Extract the [X, Y] coordinate from the center of the cell holding the provided text.  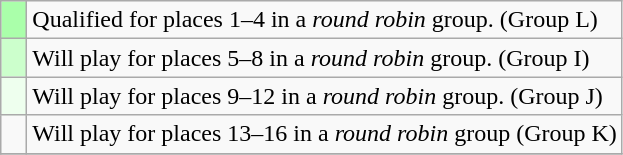
Will play for places 9–12 in a round robin group. (Group J) [325, 96]
Will play for places 13–16 in a round robin group (Group K) [325, 134]
Will play for places 5–8 in a round robin group. (Group I) [325, 58]
Qualified for places 1–4 in a round robin group. (Group L) [325, 20]
